Find where the given text appears and provide that cell's center as [X, Y] coordinate. 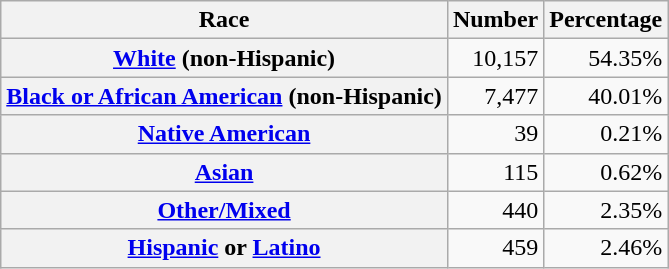
Native American [224, 134]
7,477 [495, 96]
115 [495, 172]
0.21% [606, 134]
54.35% [606, 58]
440 [495, 210]
40.01% [606, 96]
39 [495, 134]
10,157 [495, 58]
White (non-Hispanic) [224, 58]
2.46% [606, 248]
Asian [224, 172]
2.35% [606, 210]
Other/Mixed [224, 210]
Race [224, 20]
Black or African American (non-Hispanic) [224, 96]
Hispanic or Latino [224, 248]
Number [495, 20]
459 [495, 248]
0.62% [606, 172]
Percentage [606, 20]
